Capture the cell that displays the provided text and extract its [x, y] central coordinate. 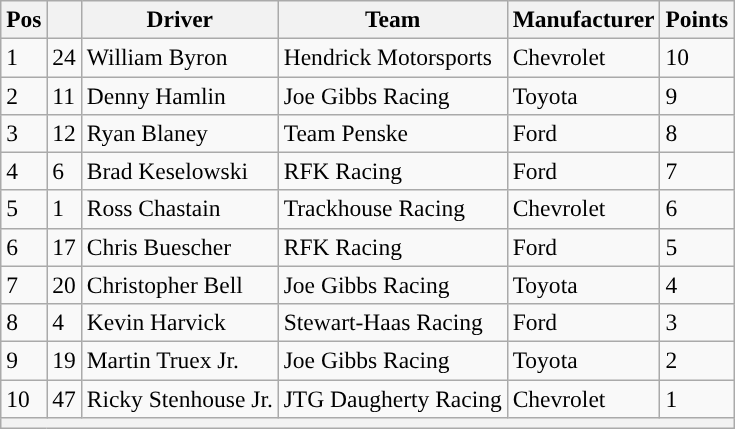
Ricky Stenhouse Jr. [180, 398]
William Byron [180, 57]
12 [64, 133]
Driver [180, 19]
Chris Buescher [180, 247]
Denny Hamlin [180, 95]
11 [64, 95]
Ryan Blaney [180, 133]
Pos [24, 19]
Points [697, 19]
24 [64, 57]
Martin Truex Jr. [180, 360]
47 [64, 398]
Trackhouse Racing [392, 209]
JTG Daugherty Racing [392, 398]
Kevin Harvick [180, 322]
Team [392, 19]
19 [64, 360]
Hendrick Motorsports [392, 57]
Christopher Bell [180, 285]
17 [64, 247]
Ross Chastain [180, 209]
Stewart-Haas Racing [392, 322]
Team Penske [392, 133]
Brad Keselowski [180, 171]
20 [64, 285]
Manufacturer [584, 19]
